Determine the [X, Y] coordinate at the center of the cell enclosing the given text.  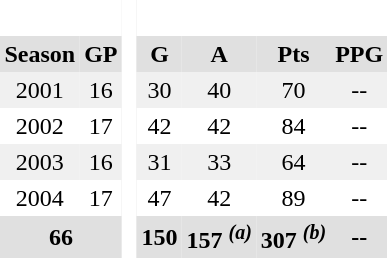
2003 [40, 162]
2001 [40, 90]
33 [219, 162]
157 (a) [219, 237]
31 [160, 162]
307 (b) [293, 237]
64 [293, 162]
66 [61, 237]
Season [40, 54]
89 [293, 198]
40 [219, 90]
2004 [40, 198]
G [160, 54]
150 [160, 237]
30 [160, 90]
70 [293, 90]
A [219, 54]
47 [160, 198]
2002 [40, 126]
Pts [293, 54]
84 [293, 126]
GP [101, 54]
